Output the [x, y] coordinate of the center of the cell containing the given text.  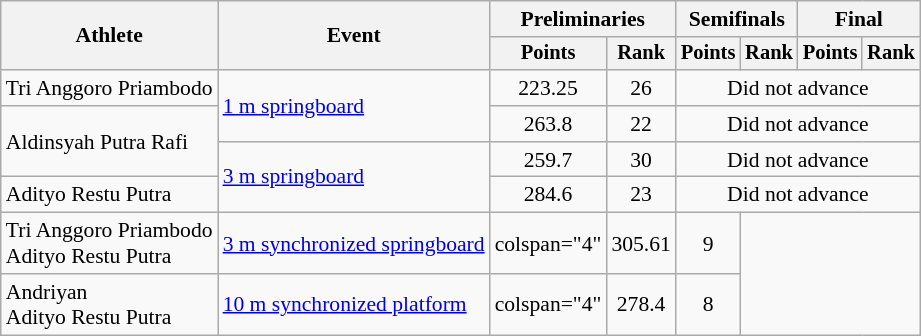
Tri Anggoro Priambodo [110, 88]
AndriyanAdityo Restu Putra [110, 304]
23 [640, 195]
Tri Anggoro PriambodoAdityo Restu Putra [110, 244]
1 m springboard [354, 106]
Final [859, 19]
22 [640, 124]
3 m synchronized springboard [354, 244]
263.8 [548, 124]
278.4 [640, 304]
259.7 [548, 160]
223.25 [548, 88]
9 [708, 244]
305.61 [640, 244]
3 m springboard [354, 178]
10 m synchronized platform [354, 304]
Preliminaries [583, 19]
Event [354, 36]
8 [708, 304]
Adityo Restu Putra [110, 195]
26 [640, 88]
284.6 [548, 195]
Athlete [110, 36]
Semifinals [737, 19]
Aldinsyah Putra Rafi [110, 142]
30 [640, 160]
